Find where the given text appears and provide that cell's center as [X, Y] coordinate. 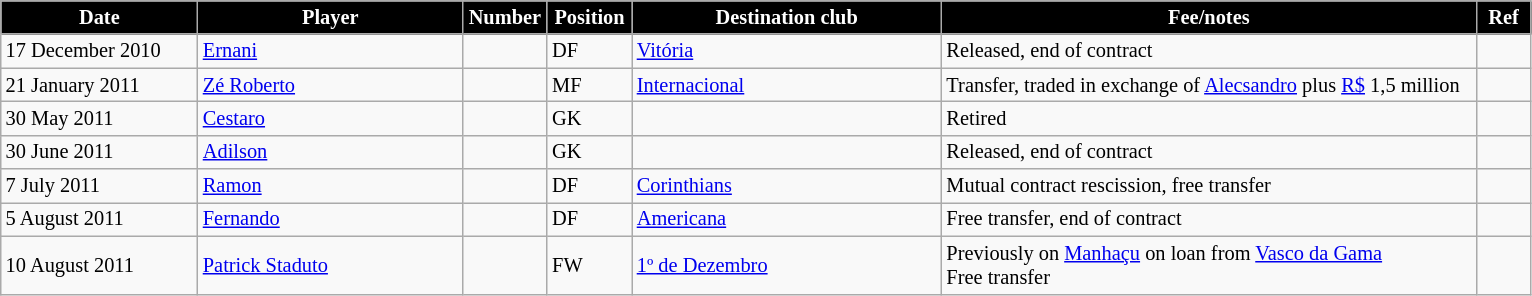
Date [100, 17]
Internacional [787, 85]
Patrick Staduto [330, 265]
Americana [787, 219]
Ramon [330, 186]
5 August 2011 [100, 219]
Ernani [330, 51]
Destination club [787, 17]
7 July 2011 [100, 186]
Player [330, 17]
Adilson [330, 152]
Free transfer, end of contract [1210, 219]
FW [590, 265]
Number [506, 17]
30 May 2011 [100, 118]
Position [590, 17]
1º de Dezembro [787, 265]
Cestaro [330, 118]
Retired [1210, 118]
Mutual contract rescission, free transfer [1210, 186]
Previously on Manhaçu on loan from Vasco da GamaFree transfer [1210, 265]
Fernando [330, 219]
30 June 2011 [100, 152]
MF [590, 85]
Vitória [787, 51]
Ref [1504, 17]
Transfer, traded in exchange of Alecsandro plus R$ 1,5 million [1210, 85]
Corinthians [787, 186]
Fee/notes [1210, 17]
17 December 2010 [100, 51]
10 August 2011 [100, 265]
21 January 2011 [100, 85]
Zé Roberto [330, 85]
